From the cell containing the given text, extract its center point as (x, y) coordinate. 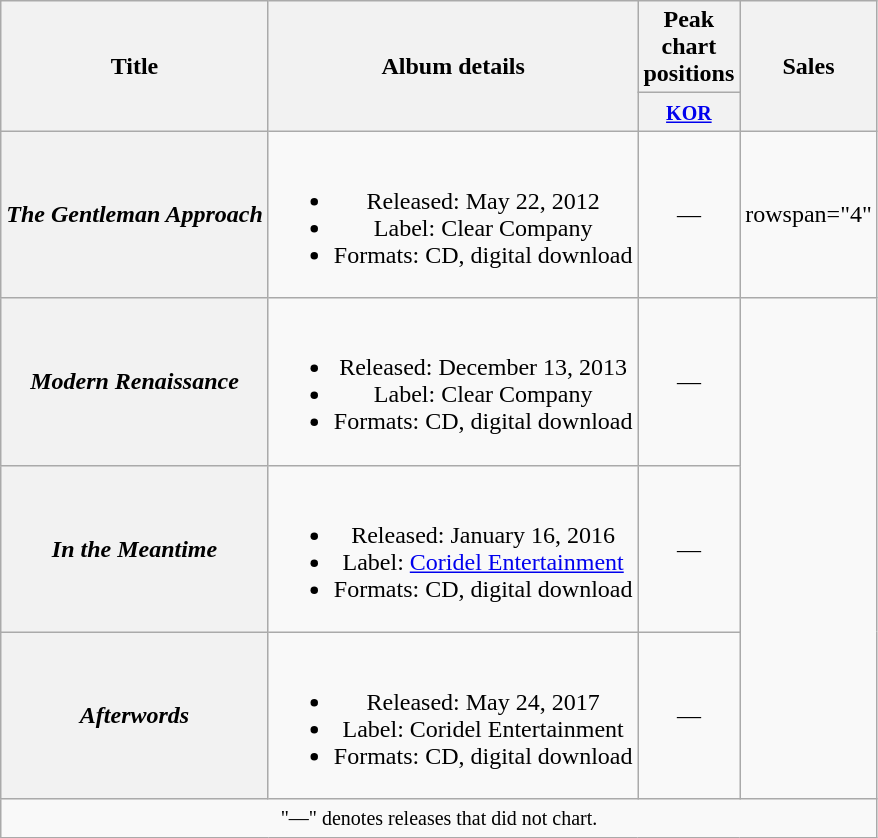
Peak chart positions (689, 47)
KOR (689, 112)
In the Meantime (135, 548)
Released: January 16, 2016Label: Coridel EntertainmentFormats: CD, digital download (453, 548)
Sales (809, 66)
Title (135, 66)
Modern Renaissance (135, 382)
rowspan="4" (809, 214)
"—" denotes releases that did not chart. (440, 818)
Album details (453, 66)
Released: May 24, 2017Label: Coridel EntertainmentFormats: CD, digital download (453, 716)
Afterwords (135, 716)
Released: May 22, 2012Label: Clear CompanyFormats: CD, digital download (453, 214)
Released: December 13, 2013Label: Clear CompanyFormats: CD, digital download (453, 382)
The Gentleman Approach (135, 214)
